Capture the cell that displays the provided text and extract its (X, Y) central coordinate. 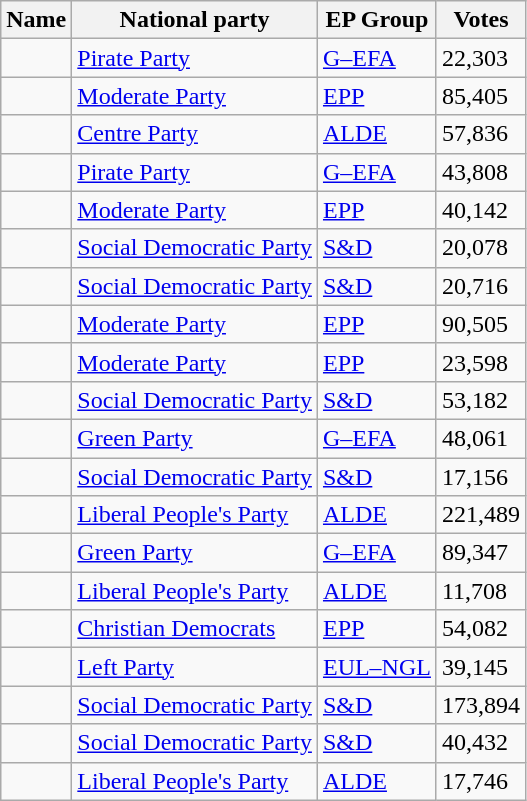
85,405 (480, 96)
20,716 (480, 286)
Votes (480, 20)
Left Party (195, 667)
17,156 (480, 477)
89,347 (480, 553)
17,746 (480, 781)
22,303 (480, 58)
54,082 (480, 629)
National party (195, 20)
11,708 (480, 591)
57,836 (480, 134)
Christian Democrats (195, 629)
40,142 (480, 210)
Centre Party (195, 134)
53,182 (480, 400)
39,145 (480, 667)
EP Group (376, 20)
173,894 (480, 705)
EUL–NGL (376, 667)
90,505 (480, 324)
20,078 (480, 248)
221,489 (480, 515)
48,061 (480, 438)
40,432 (480, 743)
23,598 (480, 362)
43,808 (480, 172)
Name (36, 20)
